Return (X, Y) of the center of cell containing provided text 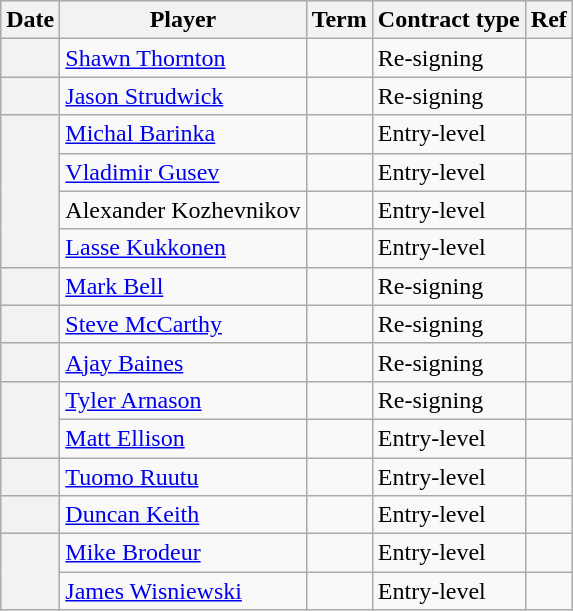
Mike Brodeur (183, 553)
Vladimir Gusev (183, 172)
Ajay Baines (183, 362)
Duncan Keith (183, 515)
Ref (548, 20)
Matt Ellison (183, 438)
James Wisniewski (183, 591)
Mark Bell (183, 286)
Tuomo Ruutu (183, 477)
Jason Strudwick (183, 96)
Lasse Kukkonen (183, 248)
Tyler Arnason (183, 400)
Term (339, 20)
Steve McCarthy (183, 324)
Player (183, 20)
Contract type (448, 20)
Michal Barinka (183, 134)
Date (30, 20)
Shawn Thornton (183, 58)
Alexander Kozhevnikov (183, 210)
